Extract the (x, y) coordinate from the center of the cell holding the provided text.  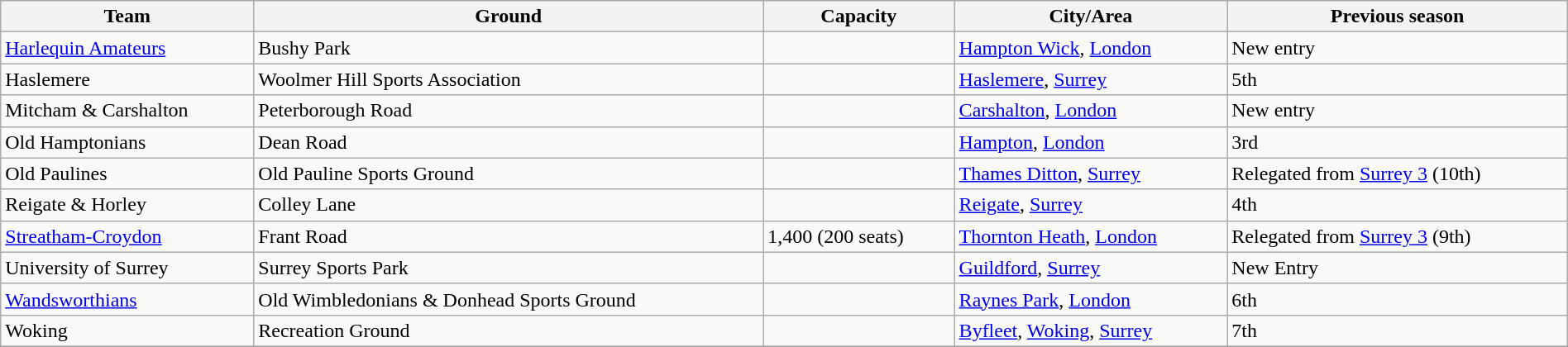
Haslemere, Surrey (1091, 79)
Reigate, Surrey (1091, 205)
3rd (1398, 142)
Hampton, London (1091, 142)
Carshalton, London (1091, 111)
City/Area (1091, 17)
Woking (127, 330)
Raynes Park, London (1091, 299)
Colley Lane (509, 205)
Old Wimbledonians & Donhead Sports Ground (509, 299)
7th (1398, 330)
Haslemere (127, 79)
Mitcham & Carshalton (127, 111)
Reigate & Horley (127, 205)
4th (1398, 205)
University of Surrey (127, 268)
Old Paulines (127, 173)
6th (1398, 299)
Previous season (1398, 17)
Woolmer Hill Sports Association (509, 79)
Old Pauline Sports Ground (509, 173)
Surrey Sports Park (509, 268)
5th (1398, 79)
Bushy Park (509, 48)
Byfleet, Woking, Surrey (1091, 330)
Thornton Heath, London (1091, 236)
Capacity (858, 17)
Frant Road (509, 236)
Team (127, 17)
Harlequin Amateurs (127, 48)
Ground (509, 17)
Old Hamptonians (127, 142)
Thames Ditton, Surrey (1091, 173)
Wandsworthians (127, 299)
Streatham-Croydon (127, 236)
Dean Road (509, 142)
Guildford, Surrey (1091, 268)
Relegated from Surrey 3 (9th) (1398, 236)
New Entry (1398, 268)
Hampton Wick, London (1091, 48)
Recreation Ground (509, 330)
1,400 (200 seats) (858, 236)
Peterborough Road (509, 111)
Relegated from Surrey 3 (10th) (1398, 173)
